Identify which cell holds the provided text, then report its (X, Y) central coordinate. 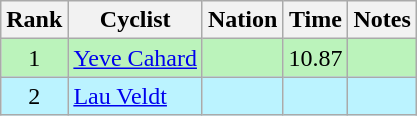
Nation (242, 20)
Lau Veldt (136, 96)
2 (34, 96)
Rank (34, 20)
Cyclist (136, 20)
Notes (382, 20)
10.87 (316, 58)
Yeve Cahard (136, 58)
Time (316, 20)
1 (34, 58)
